Extract the (X, Y) coordinate from the center of the cell holding the provided text.  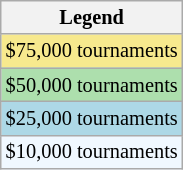
$50,000 tournaments (92, 85)
$25,000 tournaments (92, 118)
Legend (92, 17)
$10,000 tournaments (92, 152)
$75,000 tournaments (92, 51)
